Capture the cell that displays the provided text and extract its (x, y) central coordinate. 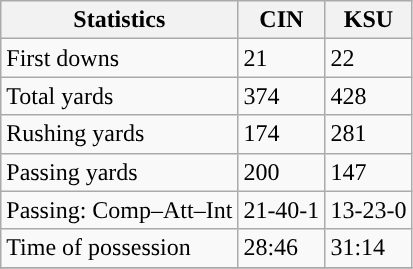
21 (282, 58)
Time of possession (120, 248)
200 (282, 172)
21-40-1 (282, 210)
KSU (368, 20)
374 (282, 96)
147 (368, 172)
428 (368, 96)
Rushing yards (120, 134)
13-23-0 (368, 210)
CIN (282, 20)
174 (282, 134)
Passing: Comp–Att–Int (120, 210)
Passing yards (120, 172)
22 (368, 58)
First downs (120, 58)
Total yards (120, 96)
281 (368, 134)
31:14 (368, 248)
Statistics (120, 20)
28:46 (282, 248)
